Scan for the cell matching the given text and deliver its (x, y) coordinate at center. 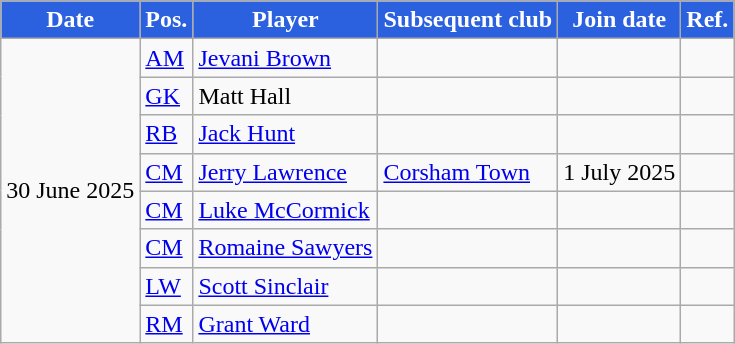
Pos. (166, 20)
Ref. (708, 20)
Grant Ward (286, 324)
Matt Hall (286, 96)
Romaine Sawyers (286, 248)
GK (166, 96)
RM (166, 324)
Date (70, 20)
Jerry Lawrence (286, 172)
Join date (620, 20)
Scott Sinclair (286, 286)
RB (166, 134)
Luke McCormick (286, 210)
Jevani Brown (286, 58)
Corsham Town (468, 172)
LW (166, 286)
Jack Hunt (286, 134)
1 July 2025 (620, 172)
Subsequent club (468, 20)
Player (286, 20)
AM (166, 58)
30 June 2025 (70, 191)
